Scan for the cell matching the given text and deliver its [x, y] coordinate at center. 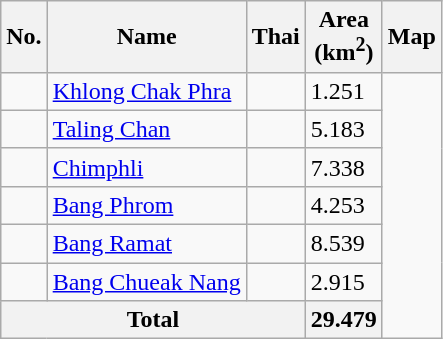
Name [146, 37]
7.338 [344, 167]
5.183 [344, 129]
4.253 [344, 205]
Taling Chan [146, 129]
Thai [276, 37]
1.251 [344, 91]
8.539 [344, 244]
Bang Ramat [146, 244]
29.479 [344, 320]
Bang Phrom [146, 205]
Map [412, 37]
No. [24, 37]
Bang Chueak Nang [146, 282]
Chimphli [146, 167]
Khlong Chak Phra [146, 91]
2.915 [344, 282]
Area(km2) [344, 37]
Total [154, 320]
